For the text-containing cell, return its midpoint in [X, Y] coordinate format. 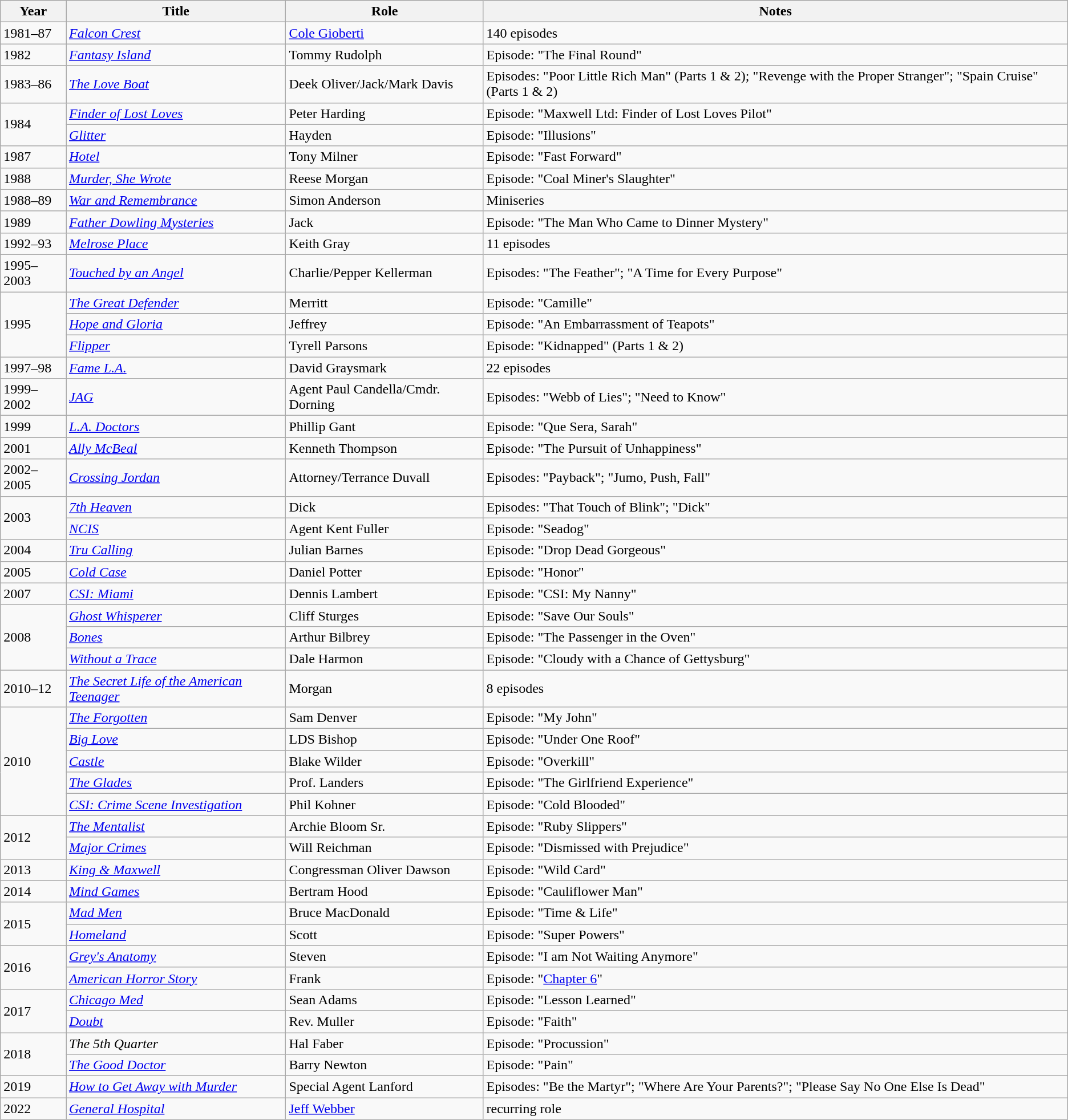
Mind Games [176, 891]
The Mentalist [176, 826]
2008 [33, 637]
Episode: "Ruby Slippers" [775, 826]
Grey's Anatomy [176, 956]
2001 [33, 448]
2002–2005 [33, 478]
The Secret Life of the American Teenager [176, 688]
1988–89 [33, 200]
Father Dowling Mysteries [176, 222]
Episode: "My John" [775, 718]
Notes [775, 11]
Episode: "Illusions" [775, 135]
2022 [33, 1109]
1984 [33, 124]
1997–98 [33, 368]
Tyrell Parsons [385, 346]
Episode: "Kidnapped" (Parts 1 & 2) [775, 346]
David Graysmark [385, 368]
7th Heaven [176, 507]
11 episodes [775, 244]
Dick [385, 507]
Episode: "Fast Forward" [775, 157]
L.A. Doctors [176, 427]
1995 [33, 324]
Episode: "Camille" [775, 303]
Major Crimes [176, 848]
Episodes: "The Feather"; "A Time for Every Purpose" [775, 273]
Episode: "Cloudy with a Chance of Gettysburg" [775, 659]
Mad Men [176, 913]
Reese Morgan [385, 178]
2013 [33, 870]
Episode: "The Final Round" [775, 55]
Touched by an Angel [176, 273]
Dale Harmon [385, 659]
Agent Paul Candella/Cmdr. Dorning [385, 397]
Hope and Gloria [176, 324]
Episode: "CSI: My Nanny" [775, 594]
Flipper [176, 346]
American Horror Story [176, 978]
Crossing Jordan [176, 478]
2004 [33, 550]
Episode: "The Pursuit of Unhappiness" [775, 448]
1988 [33, 178]
Episode: "Chapter 6" [775, 978]
Role [385, 11]
Episodes: "Be the Martyr"; "Where Are Your Parents?"; "Please Say No One Else Is Dead" [775, 1087]
JAG [176, 397]
Episodes: "Poor Little Rich Man" (Parts 1 & 2); "Revenge with the Proper Stranger"; "Spain Cruise" (Parts 1 & 2) [775, 84]
2015 [33, 924]
Episode: "Under One Roof" [775, 740]
Will Reichman [385, 848]
Simon Anderson [385, 200]
Ally McBeal [176, 448]
Homeland [176, 935]
Episode: "Cold Blooded" [775, 805]
recurring role [775, 1109]
Episode: "Pain" [775, 1065]
Hotel [176, 157]
1999–2002 [33, 397]
Phil Kohner [385, 805]
Attorney/Terrance Duvall [385, 478]
2018 [33, 1054]
Castle [176, 761]
Dennis Lambert [385, 594]
Episode: "The Man Who Came to Dinner Mystery" [775, 222]
2019 [33, 1087]
Year [33, 11]
Cole Gioberti [385, 33]
Ghost Whisperer [176, 615]
Cliff Sturges [385, 615]
2005 [33, 572]
1995–2003 [33, 273]
Falcon Crest [176, 33]
Melrose Place [176, 244]
1982 [33, 55]
1999 [33, 427]
Miniseries [775, 200]
Morgan [385, 688]
1987 [33, 157]
LDS Bishop [385, 740]
War and Remembrance [176, 200]
1983–86 [33, 84]
Murder, She Wrote [176, 178]
Episode: "Faith" [775, 1021]
Episode: "The Girlfriend Experience" [775, 783]
Episode: "Time & Life" [775, 913]
CSI: Crime Scene Investigation [176, 805]
The Good Doctor [176, 1065]
Arthur Bilbrey [385, 637]
Cold Case [176, 572]
Congressman Oliver Dawson [385, 870]
Episode: "Honor" [775, 572]
Episode: "Wild Card" [775, 870]
Keith Gray [385, 244]
Phillip Gant [385, 427]
Tony Milner [385, 157]
Episode: "Que Sera, Sarah" [775, 427]
Prof. Landers [385, 783]
Kenneth Thompson [385, 448]
Merritt [385, 303]
Steven [385, 956]
The Great Defender [176, 303]
Episode: "Lesson Learned" [775, 1000]
Episode: "Dismissed with Prejudice" [775, 848]
Bones [176, 637]
Jack [385, 222]
Jeffrey [385, 324]
Without a Trace [176, 659]
Julian Barnes [385, 550]
Rev. Muller [385, 1021]
Episode: "The Passenger in the Oven" [775, 637]
NCIS [176, 529]
Deek Oliver/Jack/Mark Davis [385, 84]
Tru Calling [176, 550]
General Hospital [176, 1109]
Episode: "Maxwell Ltd: Finder of Lost Loves Pilot" [775, 113]
Doubt [176, 1021]
2003 [33, 518]
Daniel Potter [385, 572]
2016 [33, 967]
1981–87 [33, 33]
Episode: "I am Not Waiting Anymore" [775, 956]
Episode: "Super Powers" [775, 935]
Sam Denver [385, 718]
2017 [33, 1011]
Episode: "Save Our Souls" [775, 615]
Fame L.A. [176, 368]
1992–93 [33, 244]
Charlie/Pepper Kellerman [385, 273]
The Forgotten [176, 718]
Frank [385, 978]
8 episodes [775, 688]
2010 [33, 761]
Episodes: "Payback"; "Jumo, Push, Fall" [775, 478]
Special Agent Lanford [385, 1087]
Title [176, 11]
Episode: "Coal Miner's Slaughter" [775, 178]
1989 [33, 222]
2010–12 [33, 688]
Episode: "Drop Dead Gorgeous" [775, 550]
The Glades [176, 783]
CSI: Miami [176, 594]
Tommy Rudolph [385, 55]
The Love Boat [176, 84]
Episodes: "Webb of Lies"; "Need to Know" [775, 397]
Fantasy Island [176, 55]
Hal Faber [385, 1043]
Finder of Lost Loves [176, 113]
How to Get Away with Murder [176, 1087]
2007 [33, 594]
Glitter [176, 135]
Jeff Webber [385, 1109]
Blake Wilder [385, 761]
Agent Kent Fuller [385, 529]
Episode: "Procussion" [775, 1043]
Bertram Hood [385, 891]
Scott [385, 935]
The 5th Quarter [176, 1043]
Sean Adams [385, 1000]
Chicago Med [176, 1000]
Big Love [176, 740]
Peter Harding [385, 113]
2014 [33, 891]
Bruce MacDonald [385, 913]
Episodes: "That Touch of Blink"; "Dick" [775, 507]
Barry Newton [385, 1065]
Episode: "An Embarrassment of Teapots" [775, 324]
22 episodes [775, 368]
King & Maxwell [176, 870]
Episode: "Seadog" [775, 529]
140 episodes [775, 33]
Episode: "Cauliflower Man" [775, 891]
Episode: "Overkill" [775, 761]
Archie Bloom Sr. [385, 826]
2012 [33, 837]
Hayden [385, 135]
